Scan for the cell matching the given text and deliver its (x, y) coordinate at center. 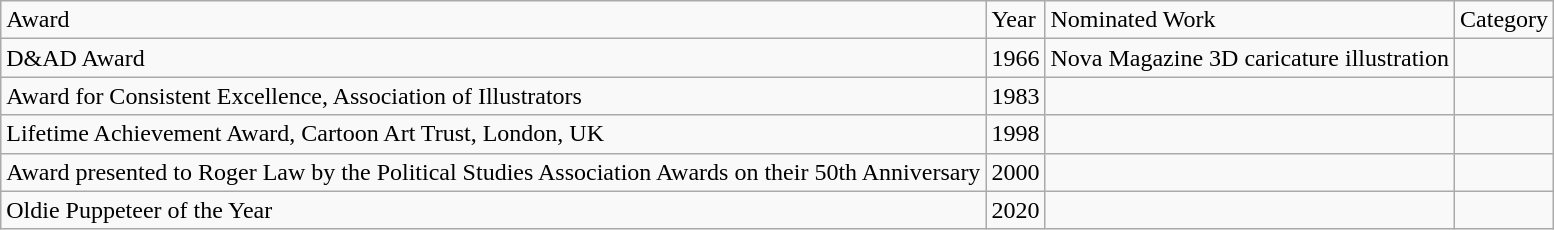
Award presented to Roger Law by the Political Studies Association Awards on their 50th Anniversary (494, 172)
Nominated Work (1250, 20)
Oldie Puppeteer of the Year (494, 210)
Category (1504, 20)
Year (1016, 20)
Lifetime Achievement Award, Cartoon Art Trust, London, UK (494, 134)
1998 (1016, 134)
2020 (1016, 210)
1966 (1016, 58)
1983 (1016, 96)
2000 (1016, 172)
Award for Consistent Excellence, Association of Illustrators (494, 96)
Nova Magazine 3D caricature illustration (1250, 58)
Award (494, 20)
D&AD Award (494, 58)
